Detect which cell encompasses the target text, then output its [x, y] center coordinate. 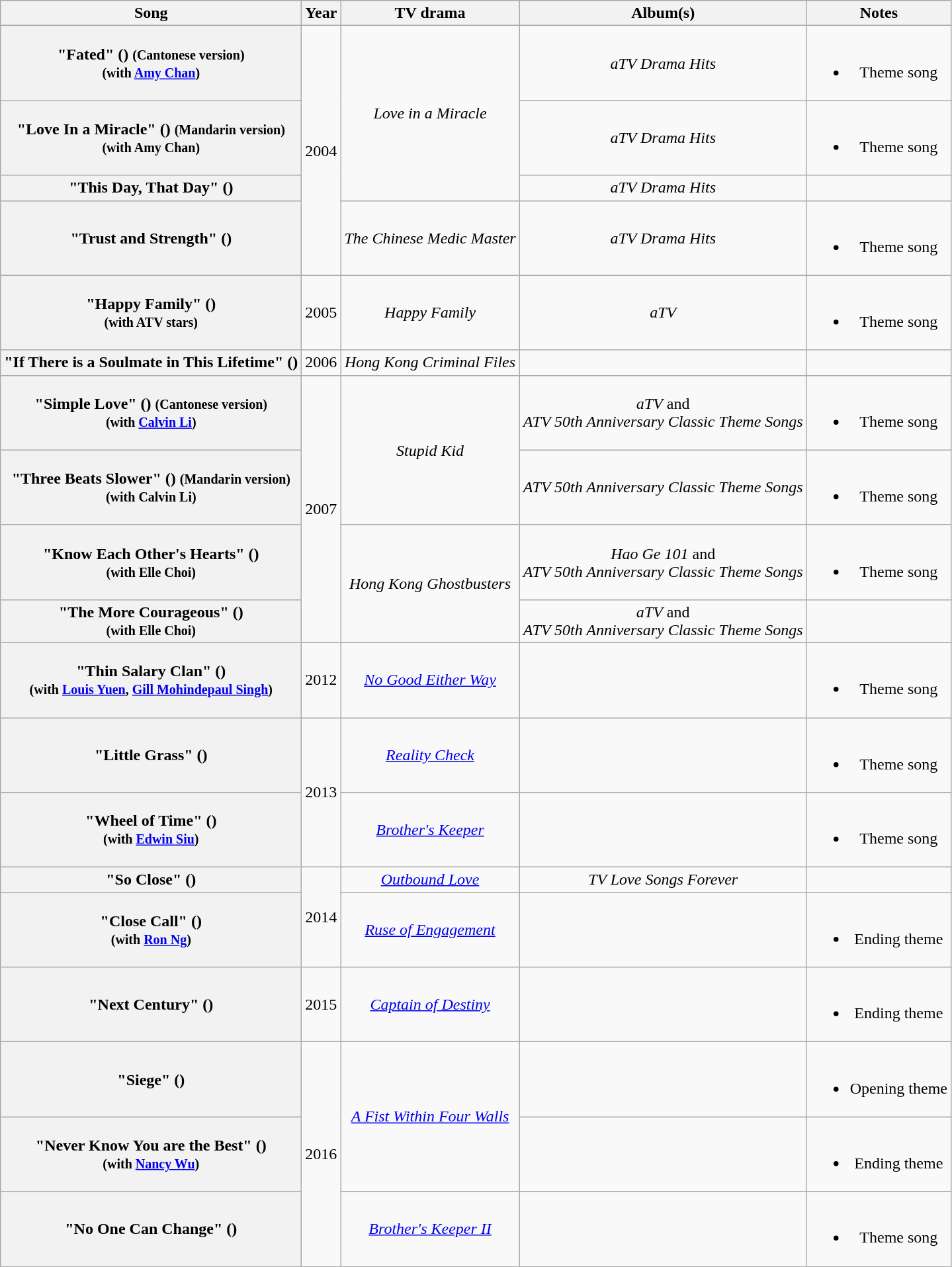
2016 [322, 1154]
Love in a Miracle [430, 113]
"Little Grass" () [151, 754]
Hong Kong Criminal Files [430, 363]
aTV andATV 50th Anniversary Classic Theme Songs [663, 621]
"The More Courageous" ()(with Elle Choi) [151, 621]
2015 [322, 1004]
No Good Either Way [430, 680]
Brother's Keeper II [430, 1229]
Hong Kong Ghostbusters [430, 584]
"Love In a Miracle" () (Mandarin version)(with Amy Chan) [151, 138]
"Close Call" ()(with Ron Ng) [151, 930]
2006 [322, 363]
"Wheel of Time" ()(with Edwin Siu) [151, 830]
Happy Family [430, 312]
TV Love Songs Forever [663, 880]
Brother's Keeper [430, 830]
2007 [322, 509]
"This Day, That Day" () [151, 188]
TV drama [430, 13]
Reality Check [430, 754]
Opening theme [879, 1080]
Hao Ge 101 andATV 50th Anniversary Classic Theme Songs [663, 562]
Year [322, 13]
"Three Beats Slower" () (Mandarin version)(with Calvin Li) [151, 487]
"Happy Family" ()(with ATV stars) [151, 312]
"Fated" () (Cantonese version)(with Amy Chan) [151, 64]
ATV 50th Anniversary Classic Theme Songs [663, 487]
A Fist Within Four Walls [430, 1117]
"Siege" () [151, 1080]
"Thin Salary Clan" ()(with Louis Yuen, Gill Mohindepaul Singh) [151, 680]
Captain of Destiny [430, 1004]
"Trust and Strength" () [151, 238]
"Next Century" () [151, 1004]
"If There is a Soulmate in This Lifetime" () [151, 363]
2014 [322, 917]
Album(s) [663, 13]
2004 [322, 151]
aTV [663, 312]
"Never Know You are the Best" ()(with Nancy Wu) [151, 1154]
The Chinese Medic Master [430, 238]
2005 [322, 312]
Outbound Love [430, 880]
Song [151, 13]
2013 [322, 792]
"No One Can Change" () [151, 1229]
"So Close" () [151, 880]
2012 [322, 680]
Notes [879, 13]
aTV and ATV 50th Anniversary Classic Theme Songs [663, 413]
"Simple Love" () (Cantonese version)(with Calvin Li) [151, 413]
"Know Each Other's Hearts" ()(with Elle Choi) [151, 562]
Stupid Kid [430, 450]
Ruse of Engagement [430, 930]
